For the text-containing cell, return its midpoint in [X, Y] coordinate format. 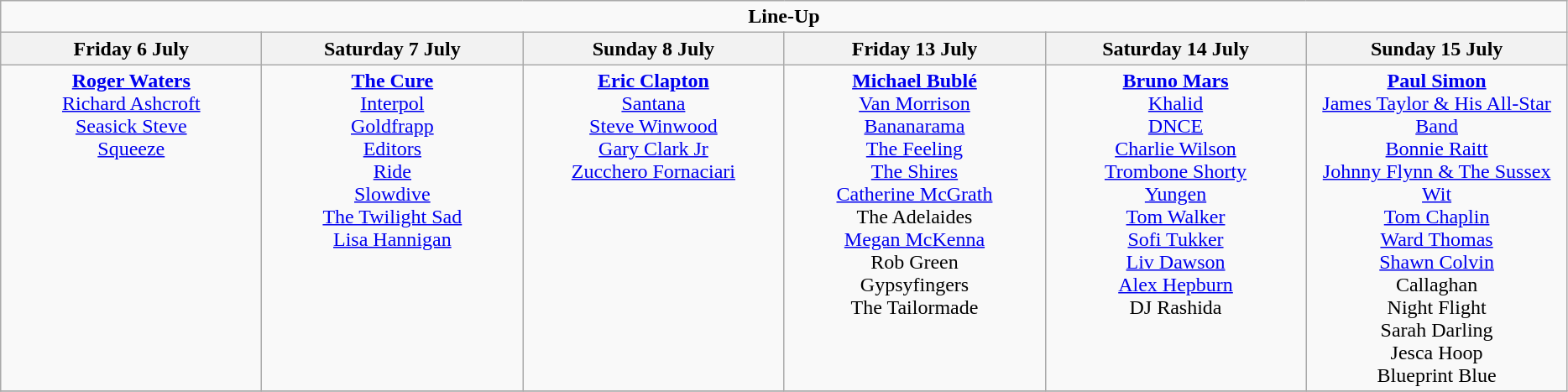
Eric ClaptonSantanaSteve WinwoodGary Clark JrZucchero Fornaciari [653, 228]
Saturday 7 July [393, 49]
Friday 6 July [131, 49]
Bruno MarsKhalidDNCECharlie WilsonTrombone ShortyYungenTom WalkerSofi TukkerLiv DawsonAlex HepburnDJ Rashida [1175, 228]
Saturday 14 July [1175, 49]
The CureInterpolGoldfrappEditorsRideSlowdiveThe Twilight SadLisa Hannigan [393, 228]
Roger WatersRichard AshcroftSeasick SteveSqueeze [131, 228]
Friday 13 July [915, 49]
Michael BubléVan MorrisonBananaramaThe FeelingThe ShiresCatherine McGrathThe AdelaidesMegan McKennaRob GreenGypsyfingersThe Tailormade [915, 228]
Sunday 15 July [1437, 49]
Sunday 8 July [653, 49]
Line-Up [784, 17]
